Locate the cell with the specified text and output its (x, y) center coordinate. 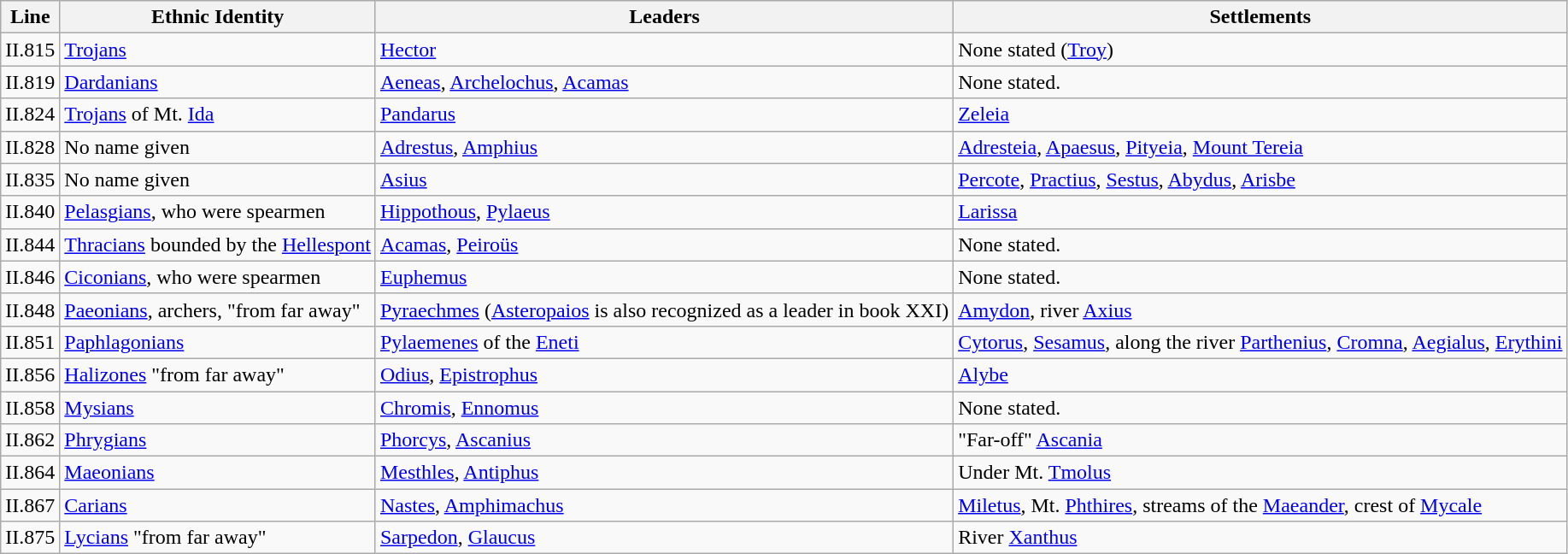
Paphlagonians (218, 342)
Cytorus, Sesamus, along the river Parthenius, Cromna, Aegialus, Erythini (1260, 342)
Pyraechmes (Asteropaios is also recognized as a leader in book XXI) (664, 309)
Settlements (1260, 17)
Hector (664, 50)
II.835 (31, 180)
Pelasgians, who were spearmen (218, 212)
II.875 (31, 538)
II.856 (31, 374)
Alybe (1260, 374)
Asius (664, 180)
Under Mt. Tmolus (1260, 473)
Hippothous, Pylaeus (664, 212)
None stated (Troy) (1260, 50)
II.864 (31, 473)
Zeleia (1260, 115)
Ethnic Identity (218, 17)
Maeonians (218, 473)
Odius, Epistrophus (664, 374)
River Xanthus (1260, 538)
Halizones "from far away" (218, 374)
Phorcys, Ascanius (664, 440)
Mysians (218, 408)
II.819 (31, 82)
Nastes, Amphimachus (664, 505)
Amydon, river Axius (1260, 309)
Leaders (664, 17)
Pandarus (664, 115)
II.824 (31, 115)
Carians (218, 505)
Percote, Practius, Sestus, Abydus, Arisbe (1260, 180)
Lycians "from far away" (218, 538)
II.862 (31, 440)
II.851 (31, 342)
II.848 (31, 309)
II.840 (31, 212)
Miletus, Mt. Phthires, streams of the Maeander, crest of Mycale (1260, 505)
II.867 (31, 505)
Chromis, Ennomus (664, 408)
Sarpedon, Glaucus (664, 538)
Acamas, Peiroüs (664, 245)
II.828 (31, 147)
Pylaemenes of the Eneti (664, 342)
Aeneas, Archelochus, Acamas (664, 82)
II.844 (31, 245)
Trojans (218, 50)
Phrygians (218, 440)
Adrestus, Amphius (664, 147)
Paeonians, archers, "from far away" (218, 309)
Line (31, 17)
II.815 (31, 50)
"Far-off" Ascania (1260, 440)
Mesthles, Antiphus (664, 473)
Larissa (1260, 212)
II.858 (31, 408)
II.846 (31, 277)
Ciconians, who were spearmen (218, 277)
Trojans of Mt. Ida (218, 115)
Thracians bounded by the Hellespont (218, 245)
Adresteia, Apaesus, Pityeia, Mount Tereia (1260, 147)
Dardanians (218, 82)
Euphemus (664, 277)
